Output the [x, y] coordinate of the center of the cell containing the given text.  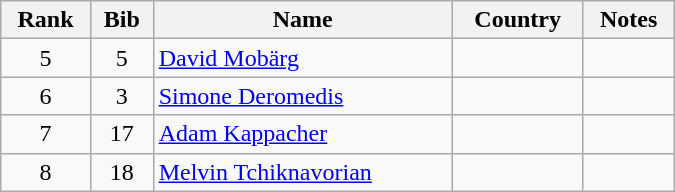
Notes [628, 20]
18 [122, 172]
Simone Deromedis [302, 96]
8 [46, 172]
6 [46, 96]
Adam Kappacher [302, 134]
Name [302, 20]
7 [46, 134]
Country [517, 20]
3 [122, 96]
Rank [46, 20]
Melvin Tchiknavorian [302, 172]
Bib [122, 20]
17 [122, 134]
David Mobärg [302, 58]
